From the cell containing the given text, extract its center point as (X, Y) coordinate. 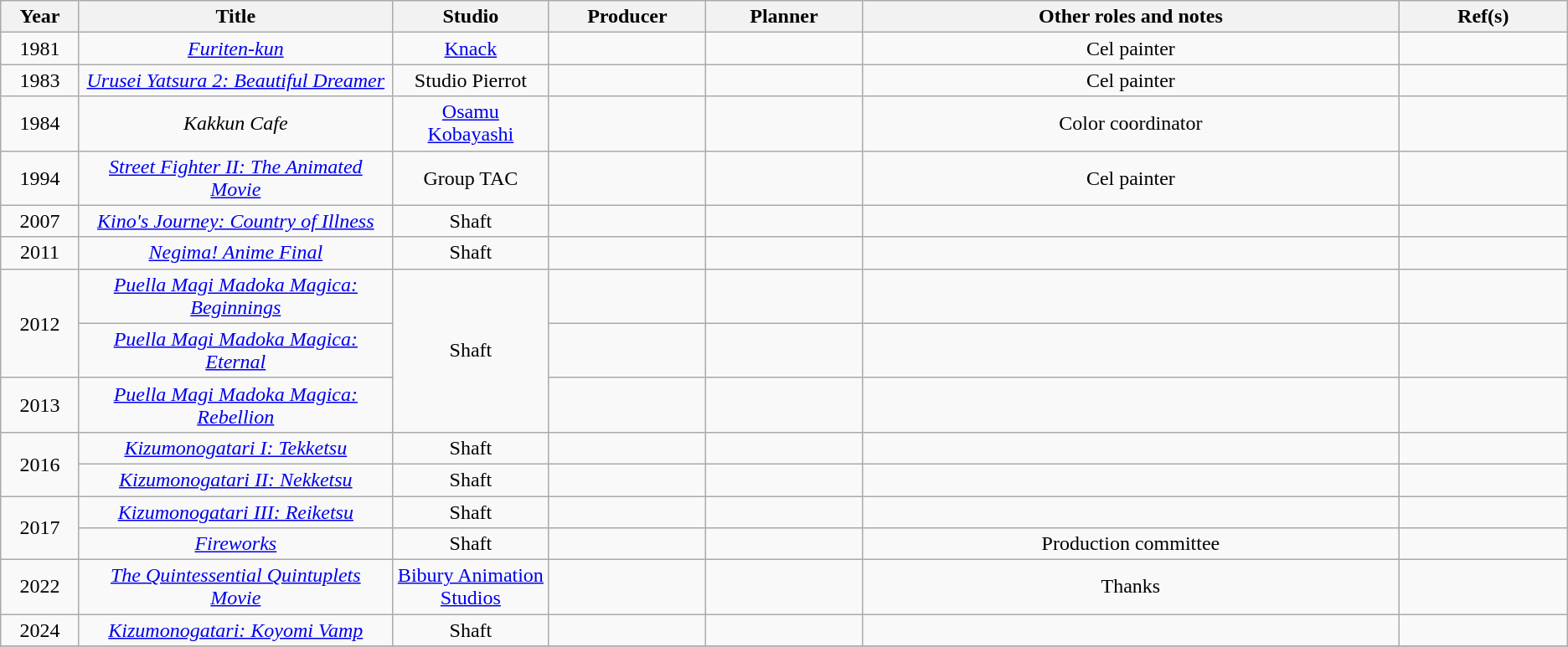
Production committee (1131, 544)
Kizumonogatari I: Tekketsu (235, 448)
Other roles and notes (1131, 17)
Kino's Journey: Country of Illness (235, 221)
Urusei Yatsura 2: Beautiful Dreamer (235, 80)
Year (40, 17)
Studio (471, 17)
Planner (784, 17)
2011 (40, 253)
Studio Pierrot (471, 80)
Negima! Anime Final (235, 253)
Kizumonogatari III: Reiketsu (235, 511)
2012 (40, 323)
2013 (40, 405)
Kakkun Cafe (235, 124)
The Quintessential Quintuplets Movie (235, 588)
Osamu Kobayashi (471, 124)
2024 (40, 630)
Fireworks (235, 544)
2007 (40, 221)
Puella Magi Madoka Magica: Beginnings (235, 296)
Street Fighter II: The Animated Movie (235, 177)
Ref(s) (1483, 17)
Group TAC (471, 177)
Color coordinator (1131, 124)
2016 (40, 464)
Furiten-kun (235, 49)
2017 (40, 527)
1983 (40, 80)
Thanks (1131, 588)
Kizumonogatari II: Nekketsu (235, 480)
1994 (40, 177)
2022 (40, 588)
1981 (40, 49)
Bibury Animation Studios (471, 588)
Knack (471, 49)
1984 (40, 124)
Producer (627, 17)
Kizumonogatari: Koyomi Vamp (235, 630)
Title (235, 17)
Puella Magi Madoka Magica: Eternal (235, 350)
Puella Magi Madoka Magica: Rebellion (235, 405)
